Provide the [x, y] coordinate of the cell's center where the given text is located.  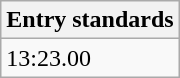
13:23.00 [90, 58]
Entry standards [90, 20]
